Search for the cell housing the specified text and yield its [x, y] center coordinate. 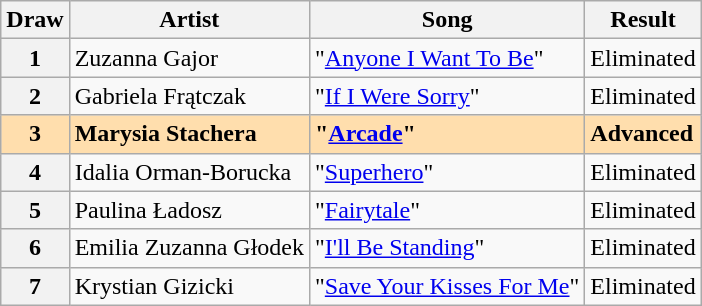
Emilia Zuzanna Głodek [189, 248]
"Fairytale" [446, 210]
Gabriela Frątczak [189, 96]
Draw [35, 20]
4 [35, 172]
Advanced [643, 134]
"Superhero" [446, 172]
Krystian Gizicki [189, 286]
Artist [189, 20]
"Arcade" [446, 134]
1 [35, 58]
Idalia Orman-Borucka [189, 172]
7 [35, 286]
Song [446, 20]
"If I Were Sorry" [446, 96]
Paulina Ładosz [189, 210]
5 [35, 210]
Result [643, 20]
3 [35, 134]
"Save Your Kisses For Me" [446, 286]
Marysia Stachera [189, 134]
2 [35, 96]
6 [35, 248]
"Anyone I Want To Be" [446, 58]
"I'll Be Standing" [446, 248]
Zuzanna Gajor [189, 58]
